Extract the [x, y] coordinate from the center of the cell holding the provided text.  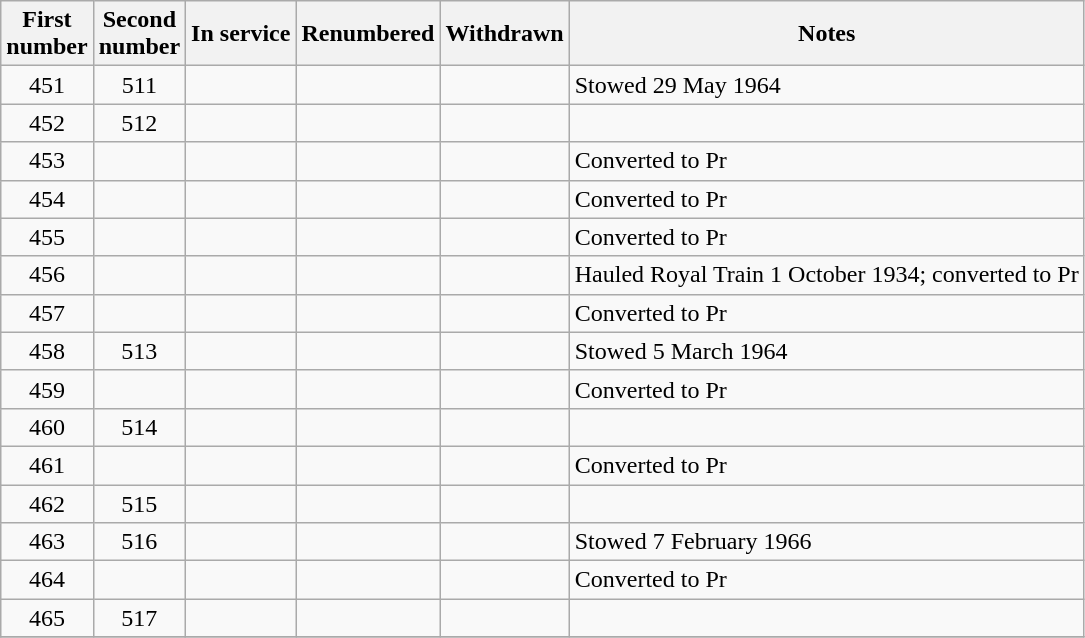
511 [139, 85]
Withdrawn [504, 34]
465 [47, 618]
In service [241, 34]
Stowed 5 March 1964 [826, 351]
515 [139, 503]
Firstnumber [47, 34]
Stowed 29 May 1964 [826, 85]
455 [47, 237]
Renumbered [368, 34]
461 [47, 465]
513 [139, 351]
512 [139, 123]
453 [47, 161]
Secondnumber [139, 34]
Notes [826, 34]
460 [47, 427]
451 [47, 85]
514 [139, 427]
Stowed 7 February 1966 [826, 542]
463 [47, 542]
452 [47, 123]
456 [47, 275]
464 [47, 580]
Hauled Royal Train 1 October 1934; converted to Pr [826, 275]
462 [47, 503]
454 [47, 199]
457 [47, 313]
459 [47, 389]
516 [139, 542]
517 [139, 618]
458 [47, 351]
